Determine the (x, y) coordinate at the center of the cell enclosing the given text.  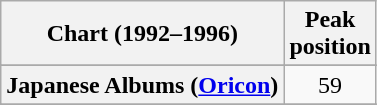
Japanese Albums (Oricon) (142, 85)
Peakposition (330, 34)
Chart (1992–1996) (142, 34)
59 (330, 85)
